Extract the [X, Y] coordinate from the center of the cell holding the provided text.  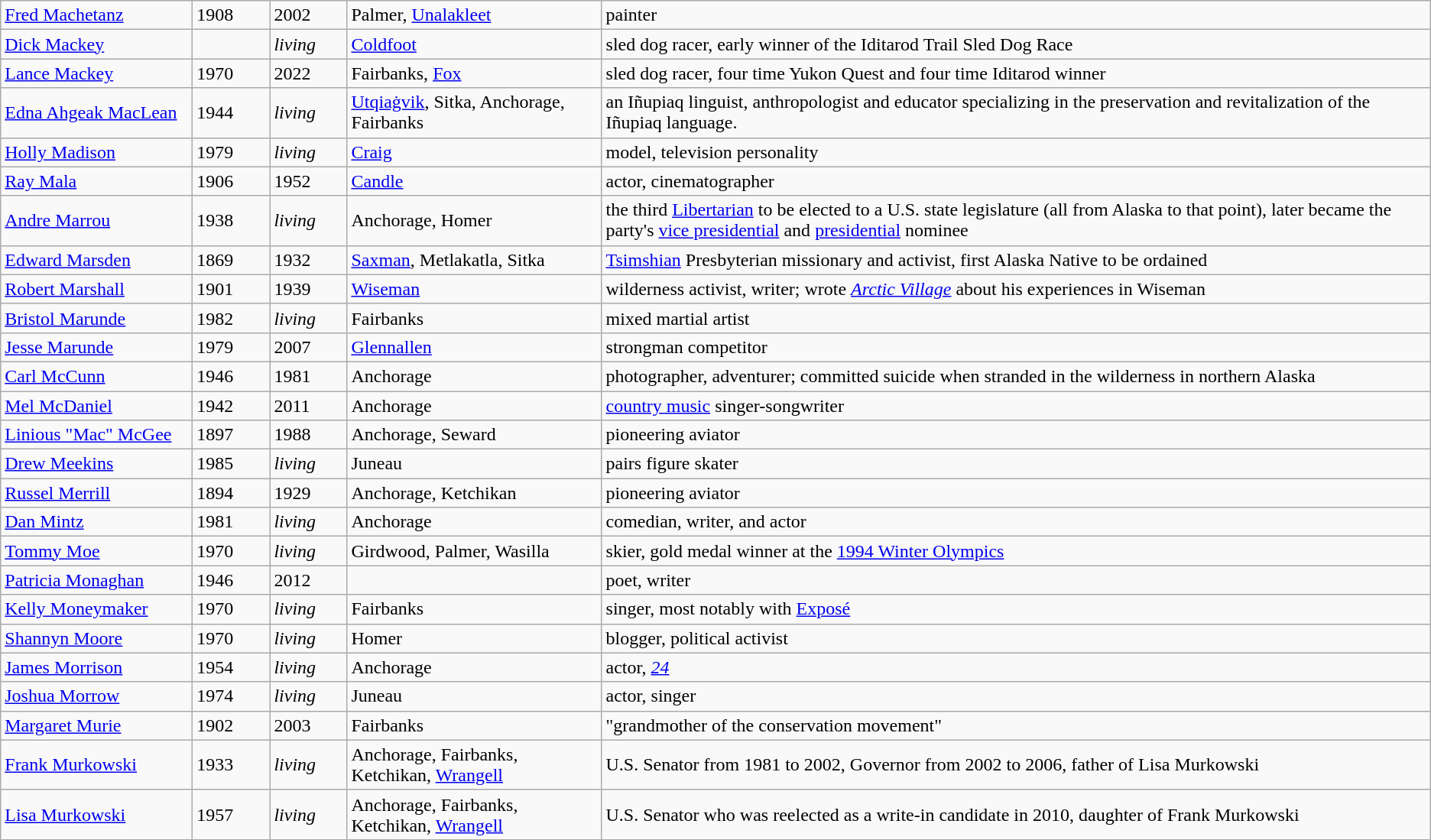
Edna Ahgeak MacLean [96, 113]
Robert Marshall [96, 289]
1901 [231, 289]
1929 [309, 493]
1894 [231, 493]
1869 [231, 260]
skier, gold medal winner at the 1994 Winter Olympics [1016, 551]
Ray Mala [96, 181]
1942 [231, 406]
1908 [231, 15]
2012 [309, 580]
U.S. Senator who was reelected as a write-in candidate in 2010, daughter of Frank Murkowski [1016, 815]
2022 [309, 73]
painter [1016, 15]
1944 [231, 113]
poet, writer [1016, 580]
Wiseman [474, 289]
Girdwood, Palmer, Wasilla [474, 551]
Joshua Morrow [96, 696]
1974 [231, 696]
Homer [474, 638]
model, television personality [1016, 152]
1932 [309, 260]
Coldfoot [474, 44]
wilderness activist, writer; wrote Arctic Village about his experiences in Wiseman [1016, 289]
Holly Madison [96, 152]
Drew Meekins [96, 464]
Anchorage, Ketchikan [474, 493]
actor, singer [1016, 696]
1952 [309, 181]
Margaret Murie [96, 725]
Dick Mackey [96, 44]
Fairbanks, Fox [474, 73]
pairs figure skater [1016, 464]
Lisa Murkowski [96, 815]
2003 [309, 725]
1902 [231, 725]
Candle [474, 181]
sled dog racer, early winner of the Iditarod Trail Sled Dog Race [1016, 44]
1897 [231, 435]
2002 [309, 15]
Tsimshian Presbyterian missionary and activist, first Alaska Native to be ordained [1016, 260]
James Morrison [96, 667]
Tommy Moe [96, 551]
"grandmother of the conservation movement" [1016, 725]
actor, cinematographer [1016, 181]
Anchorage, Homer [474, 220]
Saxman, Metlakatla, Sitka [474, 260]
Linious "Mac" McGee [96, 435]
1938 [231, 220]
Russel Merrill [96, 493]
Carl McCunn [96, 376]
Edward Marsden [96, 260]
1982 [231, 318]
Glennallen [474, 347]
Utqiaġvik, Sitka, Anchorage, Fairbanks [474, 113]
mixed martial artist [1016, 318]
Frank Murkowski [96, 764]
1906 [231, 181]
1939 [309, 289]
strongman competitor [1016, 347]
blogger, political activist [1016, 638]
Mel McDaniel [96, 406]
Palmer, Unalakleet [474, 15]
Shannyn Moore [96, 638]
Bristol Marunde [96, 318]
Anchorage, Seward [474, 435]
Dan Mintz [96, 522]
1985 [231, 464]
1988 [309, 435]
photographer, adventurer; committed suicide when stranded in the wilderness in northern Alaska [1016, 376]
1933 [231, 764]
comedian, writer, and actor [1016, 522]
an Iñupiaq linguist, anthropologist and educator specializing in the preservation and revitalization of the Iñupiaq language. [1016, 113]
1954 [231, 667]
Jesse Marunde [96, 347]
Fred Machetanz [96, 15]
2007 [309, 347]
U.S. Senator from 1981 to 2002, Governor from 2002 to 2006, father of Lisa Murkowski [1016, 764]
singer, most notably with Exposé [1016, 609]
1957 [231, 815]
actor, 24 [1016, 667]
Patricia Monaghan [96, 580]
sled dog racer, four time Yukon Quest and four time Iditarod winner [1016, 73]
Lance Mackey [96, 73]
Craig [474, 152]
Andre Marrou [96, 220]
Kelly Moneymaker [96, 609]
2011 [309, 406]
country music singer-songwriter [1016, 406]
